Provide the [X, Y] coordinate of the cell's center where the given text is located.  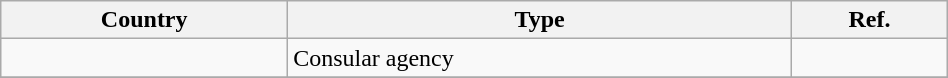
Consular agency [540, 58]
Ref. [870, 20]
Country [144, 20]
Type [540, 20]
